From the cell containing the given text, extract its center point as [x, y] coordinate. 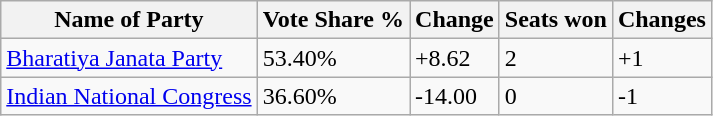
53.40% [333, 58]
0 [556, 96]
Changes [662, 20]
+1 [662, 58]
2 [556, 58]
36.60% [333, 96]
Name of Party [129, 20]
-1 [662, 96]
Seats won [556, 20]
Vote Share % [333, 20]
Bharatiya Janata Party [129, 58]
-14.00 [455, 96]
Change [455, 20]
Indian National Congress [129, 96]
+8.62 [455, 58]
